Return [x, y] of the center of cell containing provided text 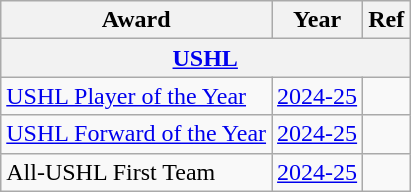
Year [318, 20]
USHL Forward of the Year [136, 134]
Ref [386, 20]
USHL [206, 58]
Award [136, 20]
All-USHL First Team [136, 172]
USHL Player of the Year [136, 96]
